Provide the [x, y] coordinate of the cell's center where the given text is located.  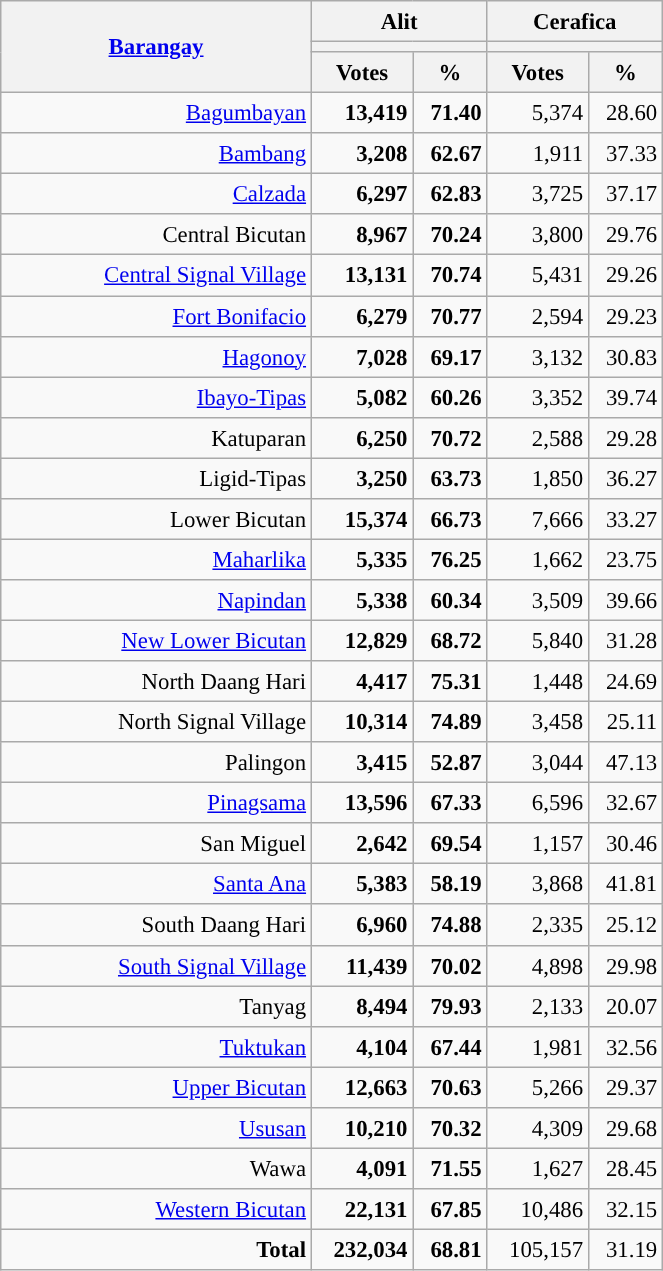
San Miguel [156, 844]
71.55 [450, 1168]
10,486 [538, 1210]
58.19 [450, 884]
5,335 [362, 560]
2,588 [538, 438]
Cerafica [575, 22]
25.12 [625, 926]
Barangay [156, 47]
13,596 [362, 804]
Maharlika [156, 560]
5,374 [538, 114]
68.81 [450, 1250]
67.44 [450, 1046]
Hagonoy [156, 356]
36.27 [625, 478]
Fort Bonifacio [156, 316]
Alit [399, 22]
70.32 [450, 1128]
4,898 [538, 966]
32.15 [625, 1210]
29.28 [625, 438]
6,960 [362, 926]
5,383 [362, 884]
70.24 [450, 234]
Santa Ana [156, 884]
28.60 [625, 114]
37.17 [625, 194]
20.07 [625, 1006]
North Signal Village [156, 722]
76.25 [450, 560]
Ligid-Tipas [156, 478]
29.68 [625, 1128]
74.88 [450, 926]
79.93 [450, 1006]
1,627 [538, 1168]
6,596 [538, 804]
62.67 [450, 154]
3,044 [538, 762]
Tuktukan [156, 1046]
67.33 [450, 804]
3,725 [538, 194]
47.13 [625, 762]
North Daang Hari [156, 682]
Ibayo-Tipas [156, 398]
29.26 [625, 276]
13,419 [362, 114]
70.74 [450, 276]
South Daang Hari [156, 926]
Napindan [156, 600]
South Signal Village [156, 966]
2,335 [538, 926]
13,131 [362, 276]
63.73 [450, 478]
7,666 [538, 520]
Central Signal Village [156, 276]
23.75 [625, 560]
3,132 [538, 356]
39.66 [625, 600]
12,829 [362, 640]
Lower Bicutan [156, 520]
1,662 [538, 560]
5,338 [362, 600]
70.63 [450, 1088]
8,967 [362, 234]
Total [156, 1250]
3,208 [362, 154]
68.72 [450, 640]
Pinagsama [156, 804]
4,417 [362, 682]
Tanyag [156, 1006]
3,800 [538, 234]
25.11 [625, 722]
33.27 [625, 520]
22,131 [362, 1210]
37.33 [625, 154]
4,104 [362, 1046]
32.67 [625, 804]
29.98 [625, 966]
67.85 [450, 1210]
1,850 [538, 478]
3,352 [538, 398]
2,594 [538, 316]
105,157 [538, 1250]
Central Bicutan [156, 234]
75.31 [450, 682]
10,314 [362, 722]
2,133 [538, 1006]
39.74 [625, 398]
3,458 [538, 722]
62.83 [450, 194]
Katuparan [156, 438]
29.37 [625, 1088]
70.02 [450, 966]
5,082 [362, 398]
New Lower Bicutan [156, 640]
60.34 [450, 600]
24.69 [625, 682]
69.54 [450, 844]
71.40 [450, 114]
Ususan [156, 1128]
Western Bicutan [156, 1210]
32.56 [625, 1046]
4,091 [362, 1168]
2,642 [362, 844]
Bambang [156, 154]
Bagumbayan [156, 114]
30.83 [625, 356]
4,309 [538, 1128]
5,431 [538, 276]
232,034 [362, 1250]
Calzada [156, 194]
5,840 [538, 640]
52.87 [450, 762]
41.81 [625, 884]
7,028 [362, 356]
29.76 [625, 234]
Palingon [156, 762]
74.89 [450, 722]
3,250 [362, 478]
31.28 [625, 640]
29.23 [625, 316]
70.77 [450, 316]
3,868 [538, 884]
70.72 [450, 438]
31.19 [625, 1250]
3,509 [538, 600]
1,157 [538, 844]
66.73 [450, 520]
6,297 [362, 194]
10,210 [362, 1128]
6,250 [362, 438]
Wawa [156, 1168]
30.46 [625, 844]
3,415 [362, 762]
5,266 [538, 1088]
28.45 [625, 1168]
11,439 [362, 966]
1,981 [538, 1046]
15,374 [362, 520]
1,448 [538, 682]
60.26 [450, 398]
1,911 [538, 154]
12,663 [362, 1088]
6,279 [362, 316]
69.17 [450, 356]
8,494 [362, 1006]
Upper Bicutan [156, 1088]
